Determine the [X, Y] coordinate at the center of the cell enclosing the given text.  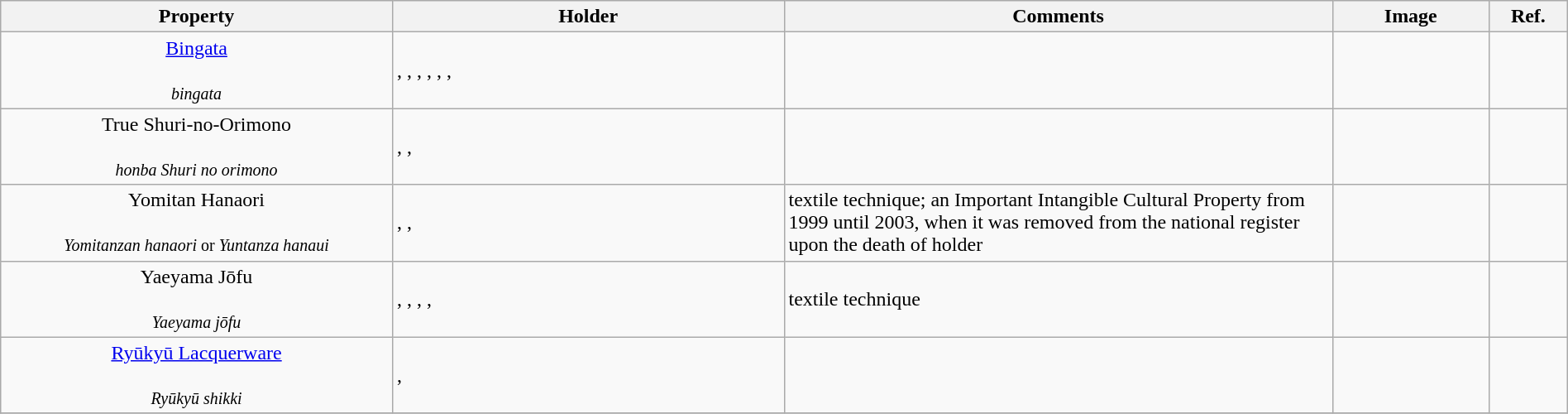
Comments [1059, 17]
Bingatabingata [197, 70]
, [588, 375]
Holder [588, 17]
Ref. [1528, 17]
Ryūkyū LacquerwareRyūkyū shikki [197, 375]
Yaeyama JōfuYaeyama jōfu [197, 299]
Property [197, 17]
True Shuri-no-Orimonohonba Shuri no orimono [197, 147]
, , , , [588, 299]
textile technique [1059, 299]
, , , , , , [588, 70]
Image [1411, 17]
Yomitan HanaoriYomitanzan hanaori or Yuntanza hanaui [197, 223]
